Scan for the cell matching the given text and deliver its (X, Y) coordinate at center. 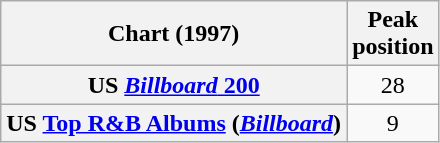
US Top R&B Albums (Billboard) (174, 123)
9 (393, 123)
Peak position (393, 34)
Chart (1997) (174, 34)
28 (393, 85)
US Billboard 200 (174, 85)
